Capture the cell that displays the provided text and extract its [x, y] central coordinate. 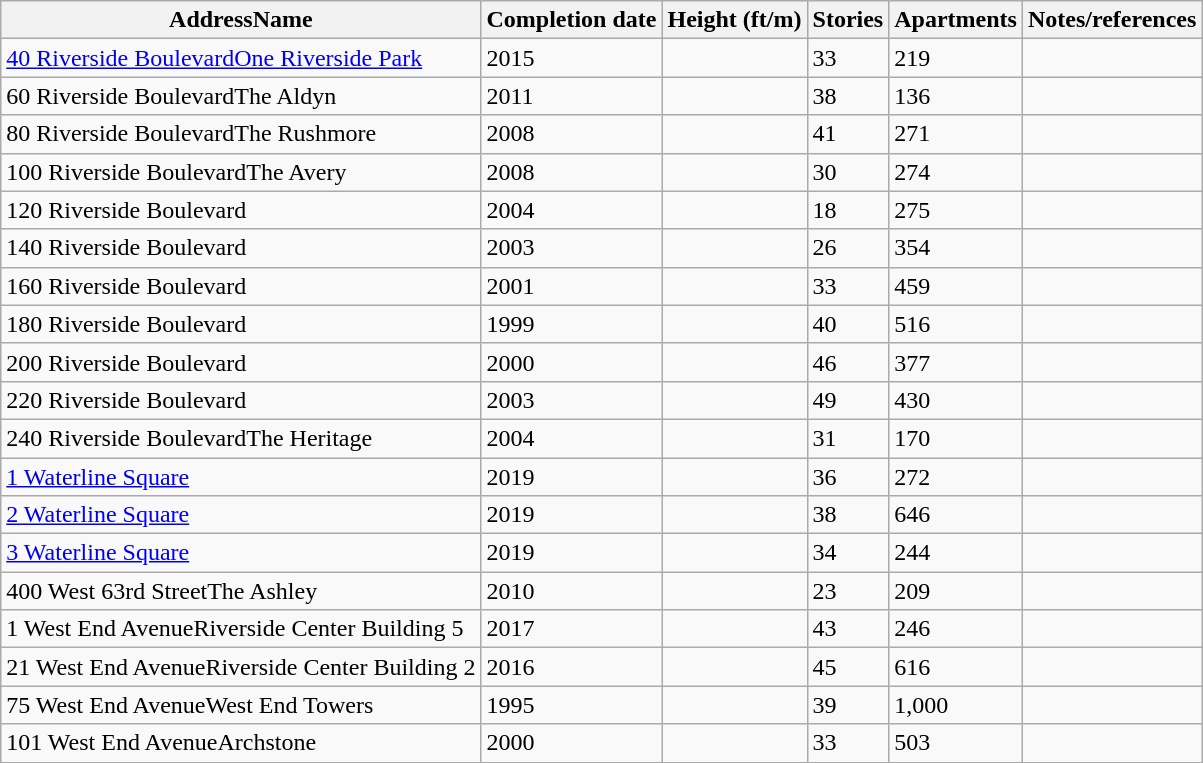
26 [848, 248]
21 West End AvenueRiverside Center Building 2 [241, 667]
120 Riverside Boulevard [241, 210]
2015 [572, 58]
101 West End AvenueArchstone [241, 743]
459 [956, 286]
Stories [848, 20]
2 Waterline Square [241, 515]
36 [848, 477]
Completion date [572, 20]
1 Waterline Square [241, 477]
400 West 63rd StreetThe Ashley [241, 591]
23 [848, 591]
80 Riverside BoulevardThe Rushmore [241, 134]
41 [848, 134]
244 [956, 553]
274 [956, 172]
209 [956, 591]
1999 [572, 324]
40 [848, 324]
516 [956, 324]
275 [956, 210]
246 [956, 629]
40 Riverside BoulevardOne Riverside Park [241, 58]
18 [848, 210]
Height (ft/m) [734, 20]
2017 [572, 629]
646 [956, 515]
430 [956, 400]
272 [956, 477]
200 Riverside Boulevard [241, 362]
45 [848, 667]
30 [848, 172]
AddressName [241, 20]
616 [956, 667]
1,000 [956, 705]
219 [956, 58]
220 Riverside Boulevard [241, 400]
34 [848, 553]
377 [956, 362]
75 West End AvenueWest End Towers [241, 705]
140 Riverside Boulevard [241, 248]
46 [848, 362]
43 [848, 629]
60 Riverside BoulevardThe Aldyn [241, 96]
271 [956, 134]
3 Waterline Square [241, 553]
2001 [572, 286]
2010 [572, 591]
Apartments [956, 20]
503 [956, 743]
1 West End AvenueRiverside Center Building 5 [241, 629]
49 [848, 400]
1995 [572, 705]
100 Riverside BoulevardThe Avery [241, 172]
31 [848, 438]
354 [956, 248]
39 [848, 705]
240 Riverside BoulevardThe Heritage [241, 438]
180 Riverside Boulevard [241, 324]
136 [956, 96]
170 [956, 438]
160 Riverside Boulevard [241, 286]
Notes/references [1112, 20]
2011 [572, 96]
2016 [572, 667]
